For the text-containing cell, return its midpoint in (x, y) coordinate format. 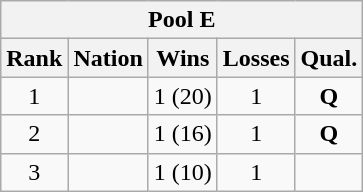
Nation (108, 58)
1 (20) (182, 96)
Pool E (182, 20)
Qual. (329, 58)
Losses (256, 58)
Rank (34, 58)
1 (16) (182, 134)
2 (34, 134)
3 (34, 172)
1 (10) (182, 172)
Wins (182, 58)
